Scan for the cell matching the given text and deliver its [X, Y] coordinate at center. 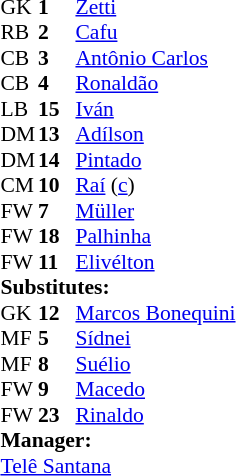
Adílson [155, 135]
Macedo [155, 389]
15 [57, 109]
Palhinha [155, 237]
Ronaldão [155, 83]
23 [57, 415]
Substitutes: [118, 287]
18 [57, 237]
12 [57, 313]
8 [57, 364]
4 [57, 83]
5 [57, 339]
3 [57, 58]
RB [19, 33]
14 [57, 160]
Müller [155, 211]
11 [57, 262]
Cafu [155, 33]
Iván [155, 109]
Sídnei [155, 339]
10 [57, 185]
Raí (c) [155, 185]
Suélio [155, 364]
2 [57, 33]
13 [57, 135]
Pintado [155, 160]
9 [57, 389]
Antônio Carlos [155, 58]
Elivélton [155, 262]
Rinaldo [155, 415]
CM [19, 185]
Manager: [118, 441]
GK [19, 313]
LB [19, 109]
Marcos Bonequini [155, 313]
7 [57, 211]
